Output the [x, y] coordinate of the center of the cell containing the given text.  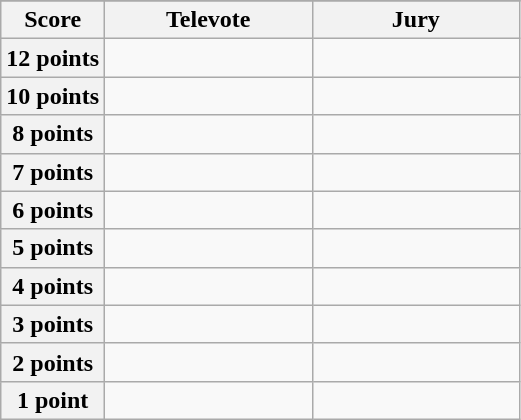
Score [53, 20]
8 points [53, 134]
1 point [53, 400]
6 points [53, 210]
Jury [416, 20]
12 points [53, 58]
2 points [53, 362]
4 points [53, 286]
7 points [53, 172]
Televote [209, 20]
5 points [53, 248]
3 points [53, 324]
10 points [53, 96]
